Detect which cell encompasses the target text, then output its [X, Y] center coordinate. 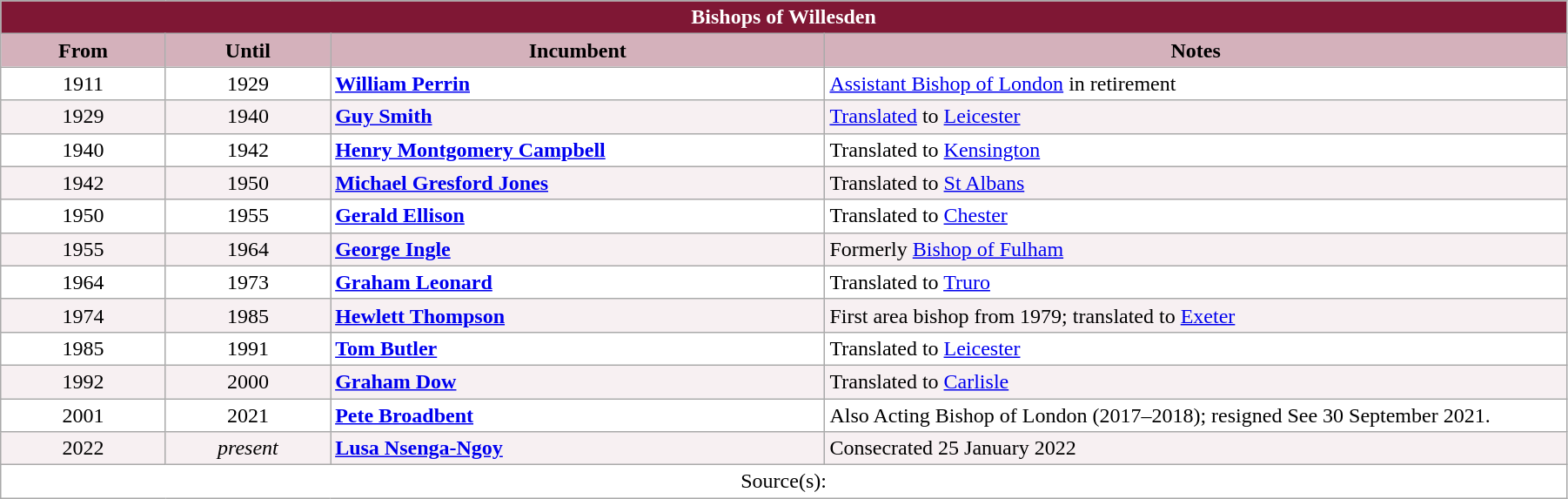
Consecrated 25 January 2022 [1196, 448]
George Ingle [578, 249]
First area bishop from 1979; translated to Exeter [1196, 315]
present [247, 448]
Assistant Bishop of London in retirement [1196, 84]
Source(s): [784, 482]
Translated to Kensington [1196, 150]
2000 [247, 381]
Michael Gresford Jones [578, 183]
Hewlett Thompson [578, 315]
Graham Leonard [578, 282]
Incumbent [578, 51]
From [84, 51]
Tom Butler [578, 348]
2001 [84, 415]
Translated to Carlisle [1196, 381]
1911 [84, 84]
William Perrin [578, 84]
Translated to St Albans [1196, 183]
1973 [247, 282]
Translated to Truro [1196, 282]
Guy Smith [578, 117]
1992 [84, 381]
Also Acting Bishop of London (2017–2018); resigned See 30 September 2021. [1196, 415]
Translated to Chester [1196, 216]
Lusa Nsenga-Ngoy [578, 448]
Gerald Ellison [578, 216]
1991 [247, 348]
2021 [247, 415]
2022 [84, 448]
Formerly Bishop of Fulham [1196, 249]
Henry Montgomery Campbell [578, 150]
Pete Broadbent [578, 415]
1974 [84, 315]
Bishops of Willesden [784, 17]
Until [247, 51]
Notes [1196, 51]
Graham Dow [578, 381]
